Return [X, Y] of the center of cell containing provided text 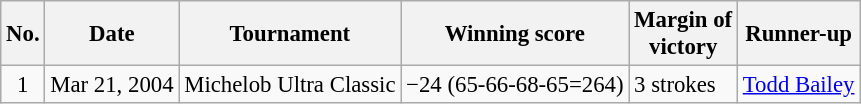
Michelob Ultra Classic [290, 85]
Margin ofvictory [684, 34]
1 [23, 85]
No. [23, 34]
−24 (65-66-68-65=264) [515, 85]
Date [112, 34]
3 strokes [684, 85]
Mar 21, 2004 [112, 85]
Winning score [515, 34]
Todd Bailey [798, 85]
Tournament [290, 34]
Runner-up [798, 34]
